Search for the cell housing the specified text and yield its [x, y] center coordinate. 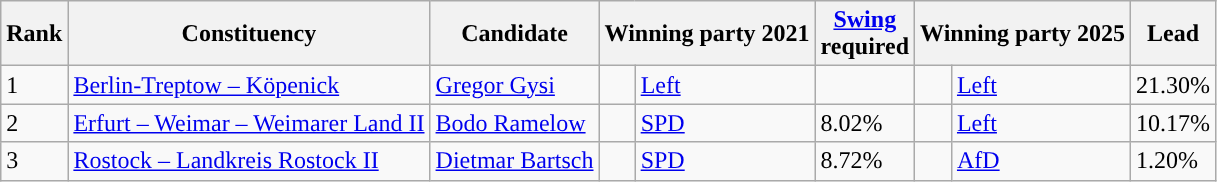
3 [34, 161]
21.30% [1174, 85]
Constituency [249, 34]
Rank [34, 34]
1.20% [1174, 161]
1 [34, 85]
Rostock – Landkreis Rostock II [249, 161]
Candidate [514, 34]
Berlin-Treptow – Köpenick [249, 85]
8.02% [865, 123]
AfD [1040, 161]
Lead [1174, 34]
Erfurt – Weimar – Weimarer Land II [249, 123]
Swing required [865, 34]
Bodo Ramelow [514, 123]
Dietmar Bartsch [514, 161]
Winning party 2025 [1023, 34]
8.72% [865, 161]
Gregor Gysi [514, 85]
2 [34, 123]
Winning party 2021 [707, 34]
10.17% [1174, 123]
